Detect which cell encompasses the target text, then output its [x, y] center coordinate. 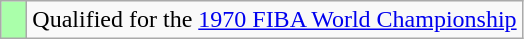
Qualified for the 1970 FIBA World Championship [274, 20]
